Output the [X, Y] coordinate of the center of the cell containing the given text.  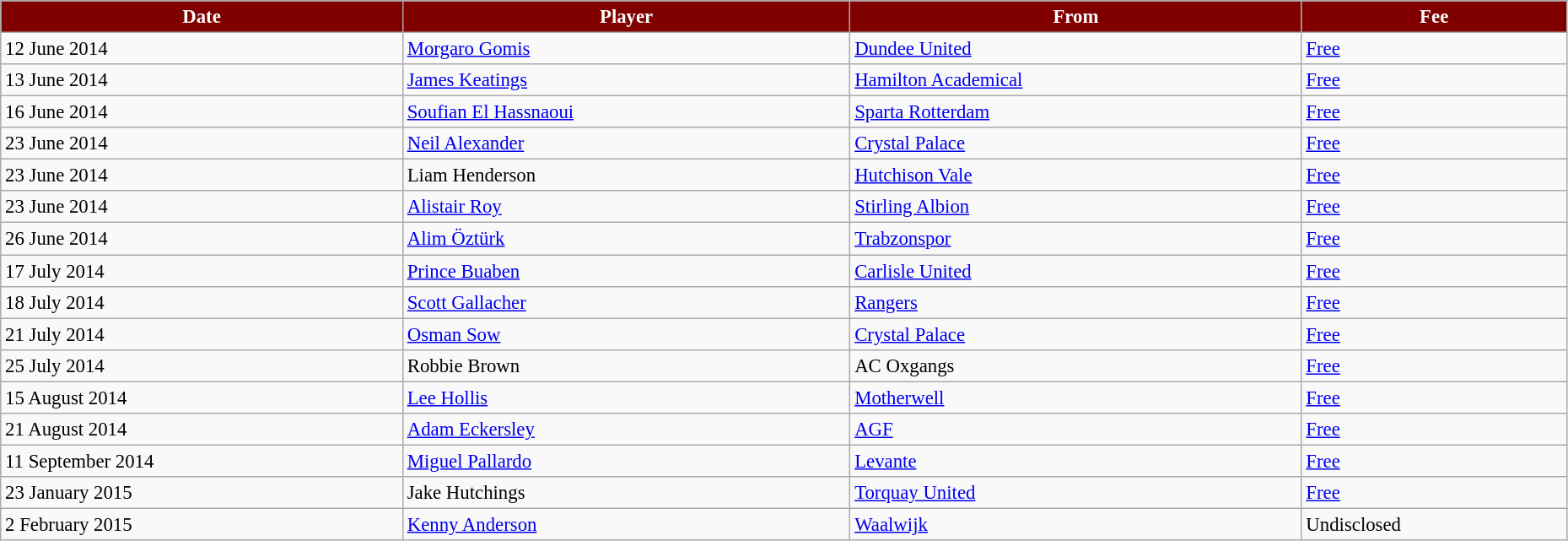
15 August 2014 [202, 398]
Miguel Pallardo [626, 461]
16 June 2014 [202, 112]
2 February 2015 [202, 524]
Alim Öztürk [626, 239]
Alistair Roy [626, 207]
Liam Henderson [626, 176]
Trabzonspor [1076, 239]
Prince Buaben [626, 271]
23 January 2015 [202, 493]
Hamilton Academical [1076, 80]
Rangers [1076, 302]
21 July 2014 [202, 334]
Date [202, 17]
18 July 2014 [202, 302]
Neil Alexander [626, 143]
Levante [1076, 461]
Dundee United [1076, 49]
Motherwell [1076, 398]
Carlisle United [1076, 271]
13 June 2014 [202, 80]
AC Oxgangs [1076, 365]
17 July 2014 [202, 271]
Waalwijk [1076, 524]
Stirling Albion [1076, 207]
12 June 2014 [202, 49]
21 August 2014 [202, 430]
AGF [1076, 430]
Scott Gallacher [626, 302]
Kenny Anderson [626, 524]
Lee Hollis [626, 398]
Torquay United [1076, 493]
Soufian El Hassnaoui [626, 112]
Osman Sow [626, 334]
James Keatings [626, 80]
Sparta Rotterdam [1076, 112]
Jake Hutchings [626, 493]
Player [626, 17]
26 June 2014 [202, 239]
From [1076, 17]
Robbie Brown [626, 365]
Undisclosed [1434, 524]
Fee [1434, 17]
Adam Eckersley [626, 430]
25 July 2014 [202, 365]
Hutchison Vale [1076, 176]
Morgaro Gomis [626, 49]
11 September 2014 [202, 461]
